Return the [x, y] coordinate for the center point of the cell that contains the specified text.  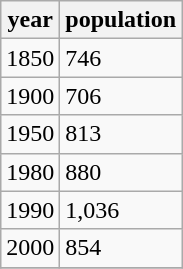
1900 [30, 96]
1990 [30, 210]
813 [121, 134]
854 [121, 248]
1,036 [121, 210]
880 [121, 172]
1950 [30, 134]
year [30, 20]
2000 [30, 248]
population [121, 20]
1980 [30, 172]
1850 [30, 58]
706 [121, 96]
746 [121, 58]
